Identify which cell holds the provided text, then report its (X, Y) central coordinate. 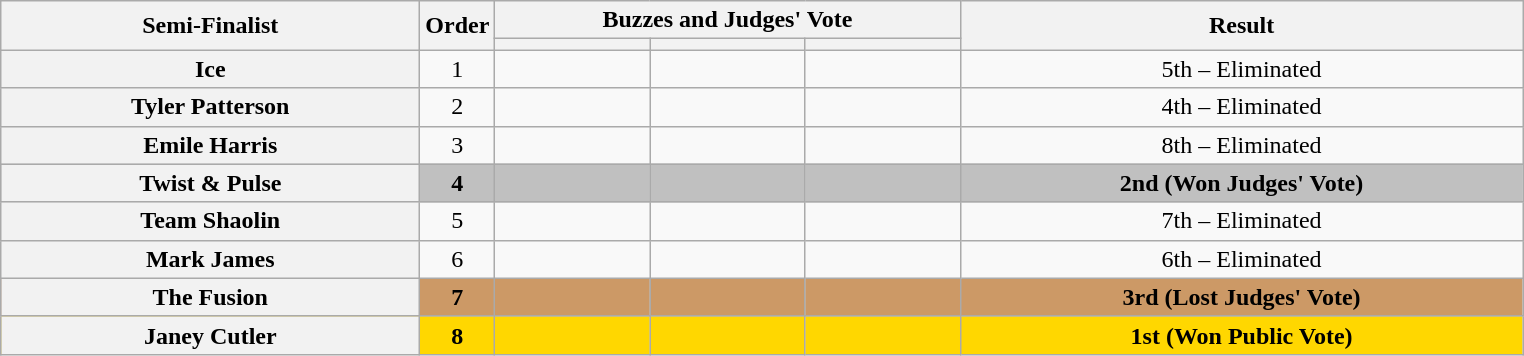
2 (458, 107)
4 (458, 183)
Janey Cutler (210, 335)
4th – Eliminated (1242, 107)
Result (1242, 26)
3rd (Lost Judges' Vote) (1242, 297)
1st (Won Public Vote) (1242, 335)
5th – Eliminated (1242, 69)
Team Shaolin (210, 221)
Buzzes and Judges' Vote (728, 20)
1 (458, 69)
Semi-Finalist (210, 26)
The Fusion (210, 297)
Twist & Pulse (210, 183)
3 (458, 145)
Mark James (210, 259)
6th – Eliminated (1242, 259)
7 (458, 297)
8th – Eliminated (1242, 145)
5 (458, 221)
6 (458, 259)
2nd (Won Judges' Vote) (1242, 183)
Order (458, 26)
Ice (210, 69)
Tyler Patterson (210, 107)
7th – Eliminated (1242, 221)
8 (458, 335)
Emile Harris (210, 145)
